Scan for the cell matching the given text and deliver its (X, Y) coordinate at center. 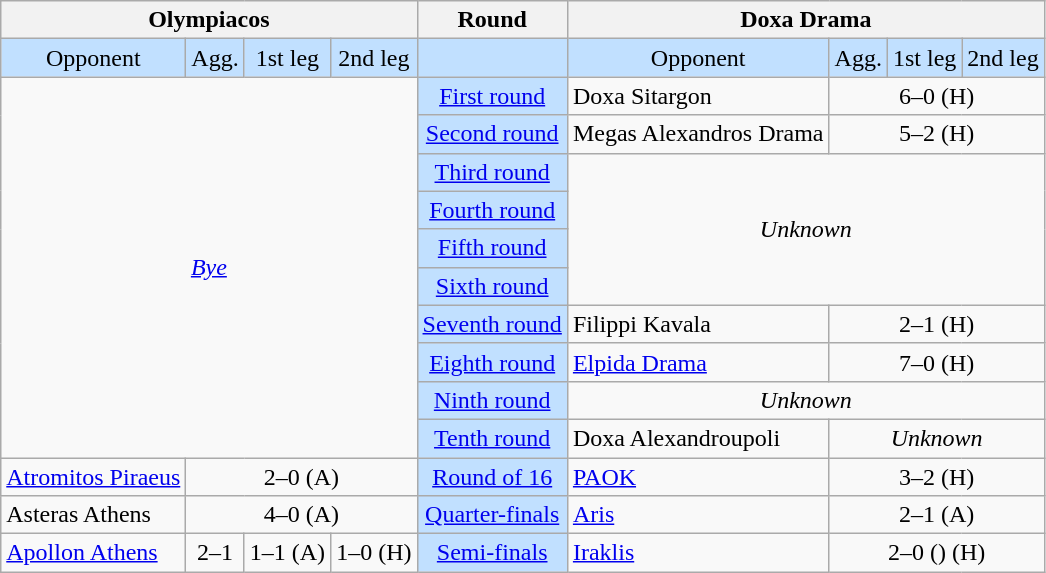
Megas Alexandros Drama (698, 134)
Seventh round (492, 324)
2–1 (H) (936, 324)
Semi-finals (492, 553)
Iraklis (698, 553)
Bye (209, 268)
Tenth round (492, 438)
Doxa Alexandroupoli (698, 438)
Quarter-finals (492, 515)
2–1 (215, 553)
1–1 (A) (287, 553)
2–0 (A) (302, 477)
7–0 (H) (936, 362)
Third round (492, 172)
Apollon Athens (94, 553)
Doxa Drama (806, 20)
Asteras Athens (94, 515)
Fifth round (492, 248)
Filippi Kavala (698, 324)
Round (492, 20)
Atromitos Piraeus (94, 477)
Ninth round (492, 400)
Aris (698, 515)
6–0 (H) (936, 96)
PAOK (698, 477)
First round (492, 96)
3–2 (H) (936, 477)
1–0 (H) (374, 553)
5–2 (H) (936, 134)
Olympiacos (209, 20)
Second round (492, 134)
4–0 (A) (302, 515)
Doxa Sitargon (698, 96)
Elpida Drama (698, 362)
Round of 16 (492, 477)
2–1 (A) (936, 515)
Eighth round (492, 362)
2–0 () (H) (936, 553)
Fourth round (492, 210)
Sixth round (492, 286)
